From the cell containing the given text, extract its center point as [X, Y] coordinate. 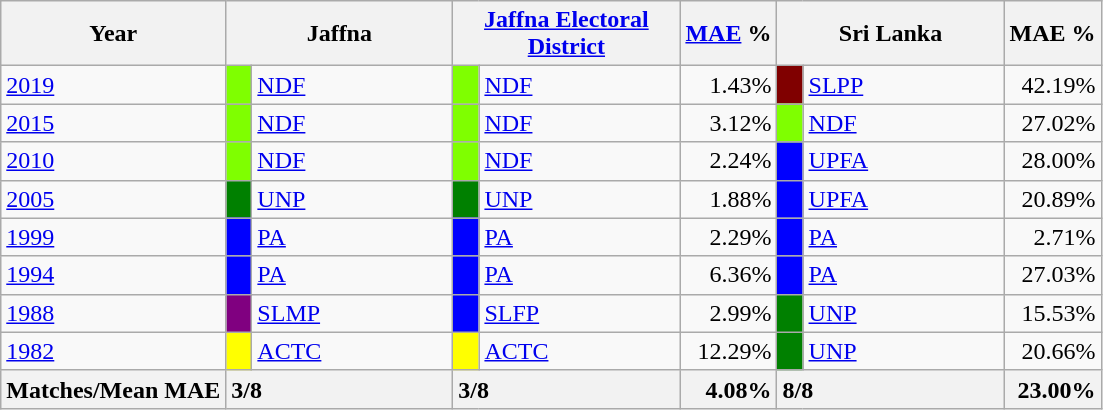
12.29% [728, 351]
Jaffna Electoral District [566, 34]
2.99% [728, 313]
28.00% [1052, 161]
2.29% [728, 237]
2.24% [728, 161]
1999 [114, 237]
SLPP [904, 85]
1.43% [728, 85]
2019 [114, 85]
4.08% [728, 389]
42.19% [1052, 85]
Sri Lanka [890, 34]
20.89% [1052, 199]
15.53% [1052, 313]
8/8 [890, 389]
20.66% [1052, 351]
1988 [114, 313]
1994 [114, 275]
23.00% [1052, 389]
2005 [114, 199]
3.12% [728, 123]
Year [114, 34]
1982 [114, 351]
1.88% [728, 199]
27.02% [1052, 123]
2010 [114, 161]
27.03% [1052, 275]
6.36% [728, 275]
Jaffna [340, 34]
2.71% [1052, 237]
SLMP [352, 313]
2015 [114, 123]
SLFP [580, 313]
Matches/Mean MAE [114, 389]
